Locate the cell with the specified text and output its (X, Y) center coordinate. 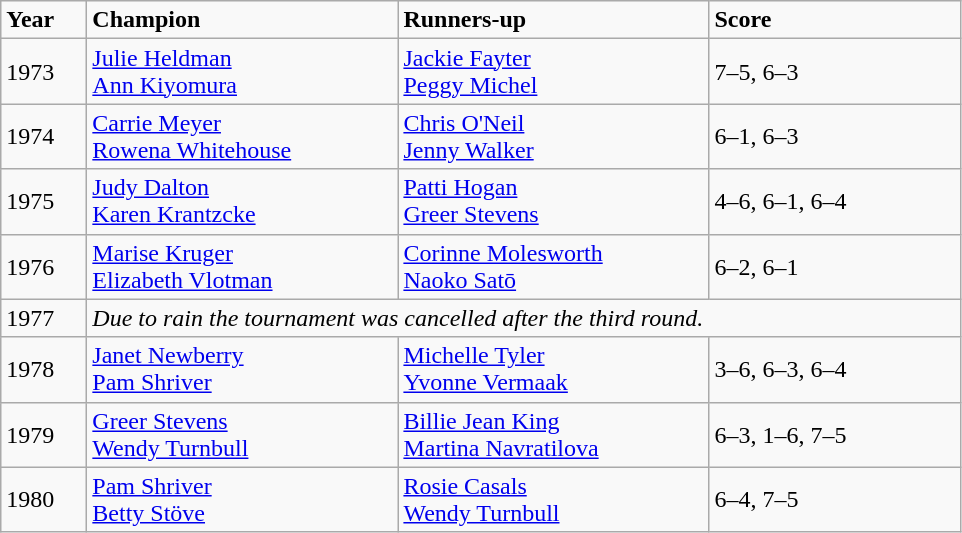
1974 (44, 136)
Carrie Meyer Rowena Whitehouse (242, 136)
Chris O'Neil Jenny Walker (554, 136)
Runners-up (554, 20)
1980 (44, 500)
Janet Newberry Pam Shriver (242, 370)
1975 (44, 202)
6–4, 7–5 (834, 500)
Michelle Tyler Yvonne Vermaak (554, 370)
Pam Shriver Betty Stöve (242, 500)
6–1, 6–3 (834, 136)
6–3, 1–6, 7–5 (834, 434)
Patti Hogan Greer Stevens (554, 202)
1978 (44, 370)
6–2, 6–1 (834, 266)
Greer Stevens Wendy Turnbull (242, 434)
4–6, 6–1, 6–4 (834, 202)
1979 (44, 434)
Billie Jean King Martina Navratilova (554, 434)
1973 (44, 72)
1977 (44, 318)
Jackie Fayter Peggy Michel (554, 72)
Champion (242, 20)
Rosie Casals Wendy Turnbull (554, 500)
3–6, 6–3, 6–4 (834, 370)
Julie Heldman Ann Kiyomura (242, 72)
Corinne Molesworth Naoko Satō (554, 266)
Score (834, 20)
1976 (44, 266)
Judy Dalton Karen Krantzcke (242, 202)
Due to rain the tournament was cancelled after the third round. (524, 318)
Marise Kruger Elizabeth Vlotman (242, 266)
Year (44, 20)
7–5, 6–3 (834, 72)
